Scan for the cell matching the given text and deliver its (x, y) coordinate at center. 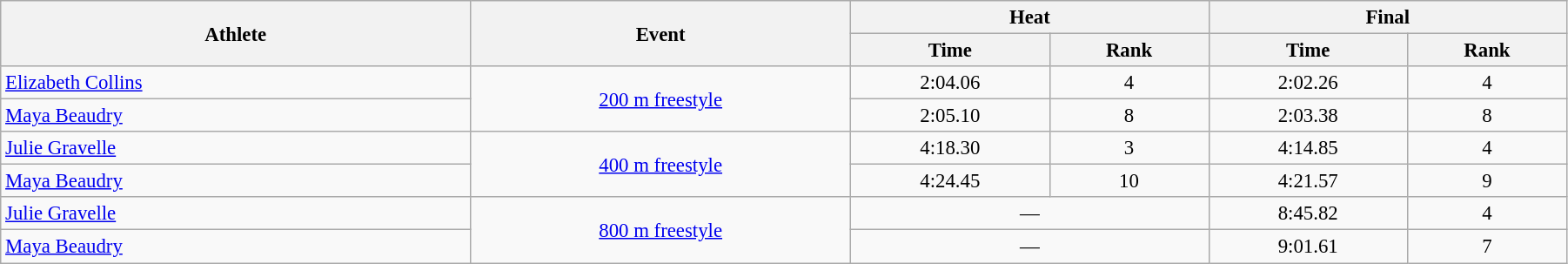
3 (1129, 148)
9:01.61 (1308, 247)
Elizabeth Collins (236, 83)
9 (1486, 181)
4:14.85 (1308, 148)
2:05.10 (950, 116)
Heat (1030, 17)
400 m freestyle (661, 164)
200 m freestyle (661, 99)
Athlete (236, 33)
2:02.26 (1308, 83)
4:18.30 (950, 148)
7 (1486, 247)
10 (1129, 181)
8:45.82 (1308, 213)
Final (1387, 17)
4:21.57 (1308, 181)
800 m freestyle (661, 230)
2:03.38 (1308, 116)
2:04.06 (950, 83)
4:24.45 (950, 181)
Event (661, 33)
